For the text-containing cell, return its midpoint in [X, Y] coordinate format. 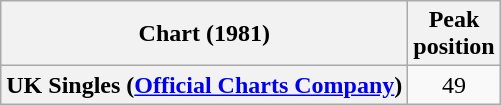
UK Singles (Official Charts Company) [204, 85]
49 [454, 85]
Chart (1981) [204, 34]
Peakposition [454, 34]
